Scan for the cell matching the given text and deliver its (X, Y) coordinate at center. 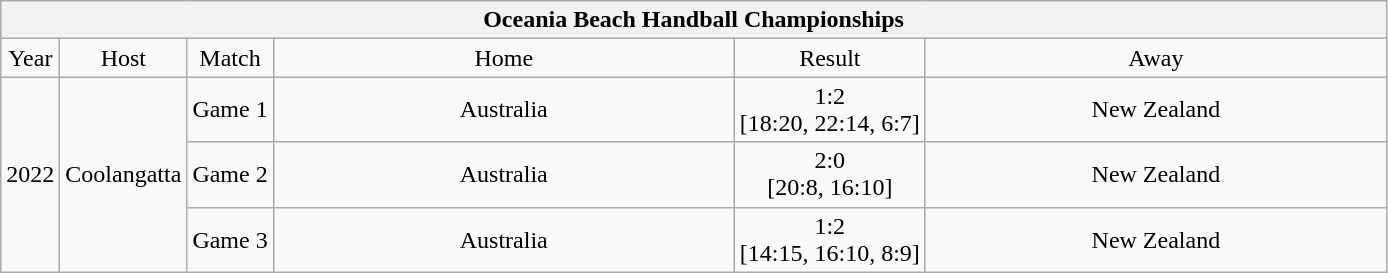
2022 (30, 174)
2:0[20:8, 16:10] (830, 174)
Home (504, 58)
1:2[14:15, 16:10, 8:9] (830, 240)
Game 3 (230, 240)
Game 2 (230, 174)
Year (30, 58)
Host (124, 58)
Match (230, 58)
Result (830, 58)
Game 1 (230, 110)
Coolangatta (124, 174)
Away (1156, 58)
Oceania Beach Handball Championships (694, 20)
1:2[18:20, 22:14, 6:7] (830, 110)
